Scan for the cell matching the given text and deliver its [X, Y] coordinate at center. 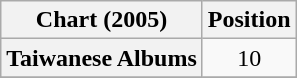
Position [249, 20]
Chart (2005) [102, 20]
Taiwanese Albums [102, 58]
10 [249, 58]
